Search for the cell housing the specified text and yield its (x, y) center coordinate. 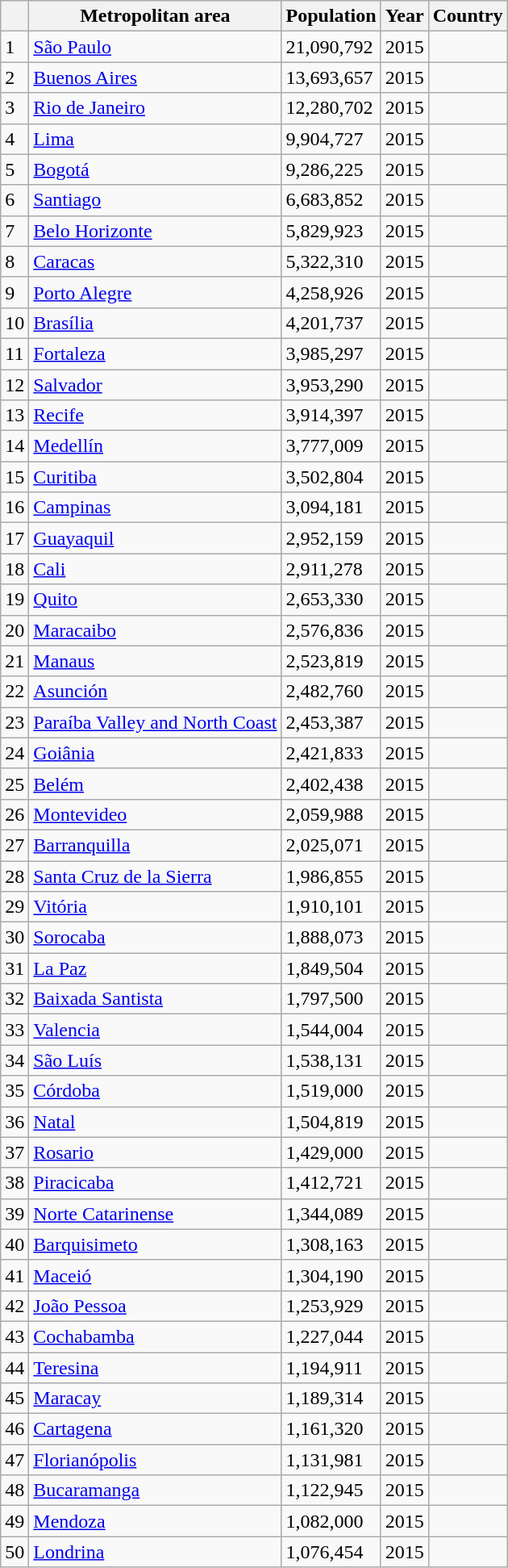
48 (15, 1491)
37 (15, 1152)
5,322,310 (331, 261)
8 (15, 261)
João Pessoa (155, 1306)
12,280,702 (331, 108)
Barranquilla (155, 845)
25 (15, 784)
Natal (155, 1122)
Porto Alegre (155, 292)
6,683,852 (331, 200)
15 (15, 477)
Buenos Aires (155, 77)
1,131,981 (331, 1460)
5,829,923 (331, 231)
Santa Cruz de la Sierra (155, 876)
21 (15, 661)
1,227,044 (331, 1336)
42 (15, 1306)
29 (15, 907)
Maracaibo (155, 630)
Belém (155, 784)
1,344,089 (331, 1214)
1,538,131 (331, 1060)
12 (15, 385)
Vitória (155, 907)
50 (15, 1552)
6 (15, 200)
18 (15, 569)
1,544,004 (331, 1030)
3 (15, 108)
30 (15, 938)
1,253,929 (331, 1306)
20 (15, 630)
Curitiba (155, 477)
2,059,988 (331, 814)
Piracicaba (155, 1183)
2,025,071 (331, 845)
4,258,926 (331, 292)
Bogotá (155, 169)
Cartagena (155, 1429)
4,201,737 (331, 323)
26 (15, 814)
Metropolitan area (155, 16)
13 (15, 416)
1,412,721 (331, 1183)
Cali (155, 569)
10 (15, 323)
9 (15, 292)
16 (15, 508)
2,482,760 (331, 692)
2,653,330 (331, 600)
49 (15, 1521)
1,122,945 (331, 1491)
Maracay (155, 1399)
1,189,314 (331, 1399)
1,849,504 (331, 968)
3,914,397 (331, 416)
Quito (155, 600)
1,504,819 (331, 1122)
1,304,190 (331, 1275)
34 (15, 1060)
3,985,297 (331, 353)
45 (15, 1399)
Cochabamba (155, 1336)
3,953,290 (331, 385)
Montevideo (155, 814)
23 (15, 722)
Fortaleza (155, 353)
1,082,000 (331, 1521)
2,576,836 (331, 630)
28 (15, 876)
3,777,009 (331, 446)
Goiânia (155, 753)
Year (405, 16)
1,797,500 (331, 999)
Norte Catarinense (155, 1214)
43 (15, 1336)
1,308,163 (331, 1244)
Lima (155, 139)
3,094,181 (331, 508)
2 (15, 77)
47 (15, 1460)
Medellín (155, 446)
Caracas (155, 261)
39 (15, 1214)
3,502,804 (331, 477)
Asunción (155, 692)
Campinas (155, 508)
Bucaramanga (155, 1491)
32 (15, 999)
7 (15, 231)
Rio de Janeiro (155, 108)
Londrina (155, 1552)
2,421,833 (331, 753)
17 (15, 538)
33 (15, 1030)
Recife (155, 416)
Florianópolis (155, 1460)
35 (15, 1091)
36 (15, 1122)
46 (15, 1429)
Santiago (155, 200)
Barquisimeto (155, 1244)
11 (15, 353)
Teresina (155, 1368)
Manaus (155, 661)
40 (15, 1244)
Guayaquil (155, 538)
1,986,855 (331, 876)
1,519,000 (331, 1091)
1,194,911 (331, 1368)
2,523,819 (331, 661)
Brasília (155, 323)
19 (15, 600)
2,911,278 (331, 569)
21,090,792 (331, 47)
2,453,387 (331, 722)
Rosario (155, 1152)
5 (15, 169)
14 (15, 446)
2,952,159 (331, 538)
13,693,657 (331, 77)
Population (331, 16)
La Paz (155, 968)
1,910,101 (331, 907)
38 (15, 1183)
22 (15, 692)
Córdoba (155, 1091)
9,904,727 (331, 139)
Salvador (155, 385)
São Luís (155, 1060)
Mendoza (155, 1521)
Sorocaba (155, 938)
1,888,073 (331, 938)
1 (15, 47)
Maceió (155, 1275)
1,161,320 (331, 1429)
1,076,454 (331, 1552)
27 (15, 845)
Country (468, 16)
4 (15, 139)
1,429,000 (331, 1152)
44 (15, 1368)
41 (15, 1275)
Paraíba Valley and North Coast (155, 722)
Belo Horizonte (155, 231)
São Paulo (155, 47)
2,402,438 (331, 784)
24 (15, 753)
9,286,225 (331, 169)
31 (15, 968)
Valencia (155, 1030)
Baixada Santista (155, 999)
